Return the (X, Y) coordinate for the center point of the cell that contains the specified text.  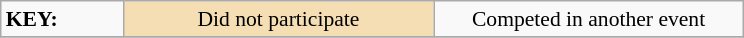
Competed in another event (589, 19)
Did not participate (278, 19)
KEY: (62, 19)
